Find where the given text appears and provide that cell's center as [X, Y] coordinate. 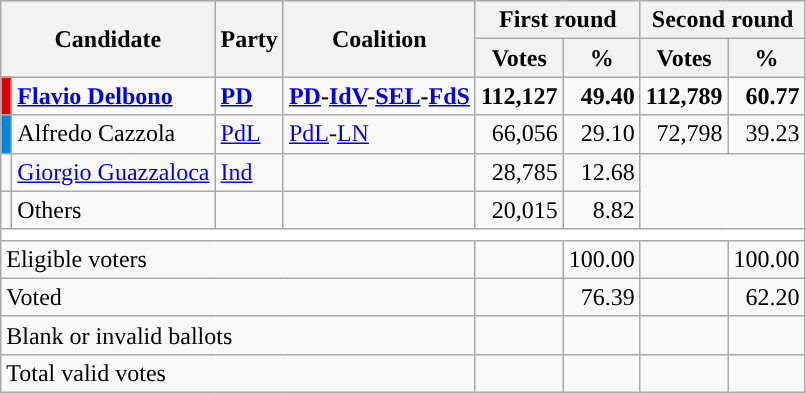
Alfredo Cazzola [114, 134]
8.82 [602, 210]
PdL [249, 134]
PdL-LN [379, 134]
PD-IdV-SEL-FdS [379, 96]
29.10 [602, 134]
62.20 [766, 297]
Eligible voters [238, 259]
Blank or invalid ballots [238, 335]
20,015 [519, 210]
Party [249, 39]
112,127 [519, 96]
First round [558, 20]
PD [249, 96]
Giorgio Guazzaloca [114, 172]
12.68 [602, 172]
Candidate [108, 39]
72,798 [684, 134]
49.40 [602, 96]
Total valid votes [238, 373]
Voted [238, 297]
112,789 [684, 96]
28,785 [519, 172]
39.23 [766, 134]
66,056 [519, 134]
Ind [249, 172]
60.77 [766, 96]
Others [114, 210]
Second round [722, 20]
Coalition [379, 39]
Flavio Delbono [114, 96]
76.39 [602, 297]
